From the cell containing the given text, extract its center point as [x, y] coordinate. 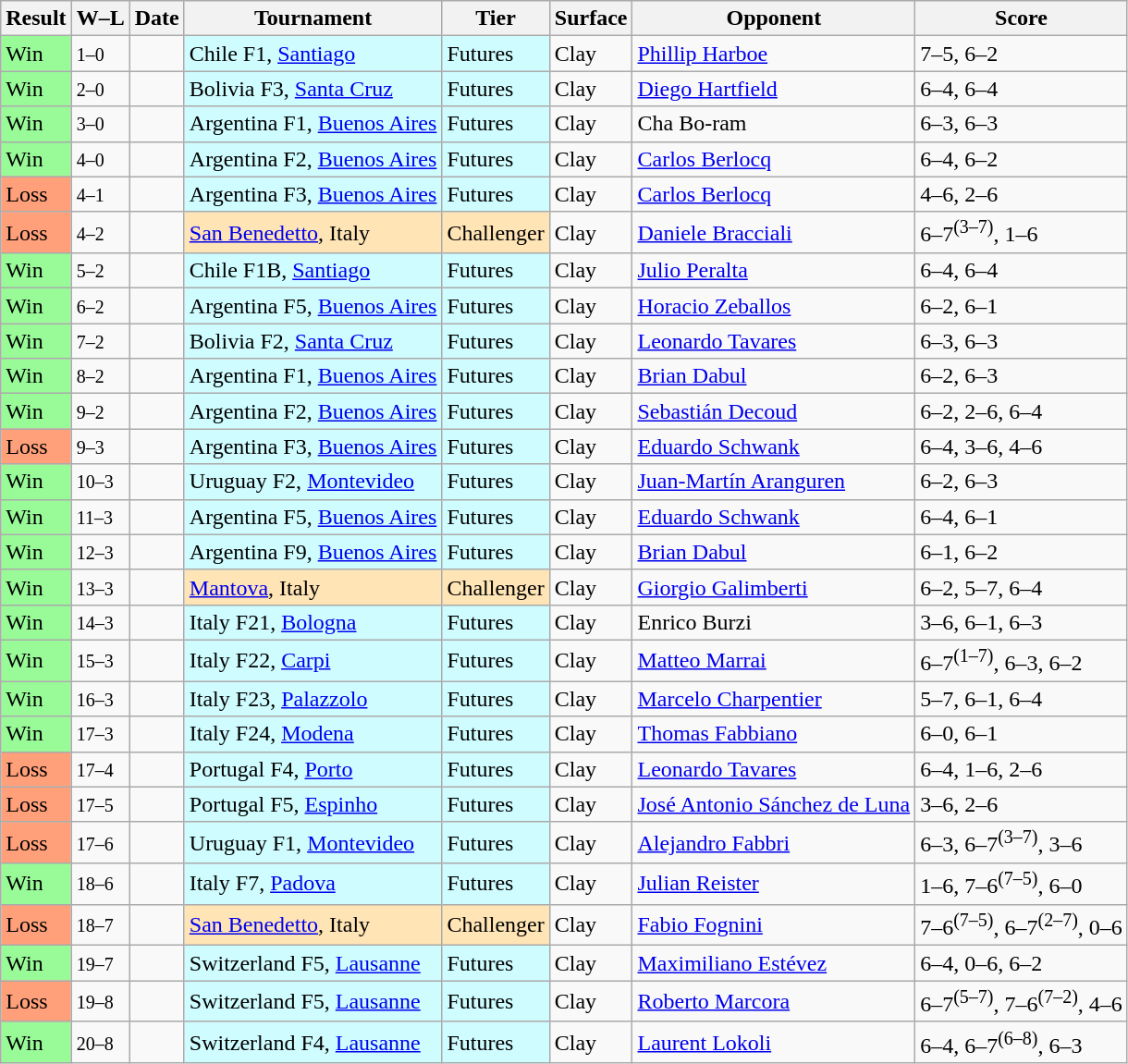
Daniele Bracciali [774, 233]
20–8 [100, 1043]
Julian Reister [774, 884]
11–3 [100, 517]
6–3, 6–7(3–7), 3–6 [1022, 843]
Score [1022, 18]
Mantova, Italy [313, 587]
Cha Bo-ram [774, 124]
Uruguay F2, Montevideo [313, 482]
Phillip Harboe [774, 54]
8–2 [100, 376]
3–6, 2–6 [1022, 804]
16–3 [100, 699]
7–2 [100, 341]
José Antonio Sánchez de Luna [774, 804]
17–5 [100, 804]
15–3 [100, 660]
Maximiliano Estévez [774, 963]
4–6, 2–6 [1022, 194]
6–2, 6–1 [1022, 306]
Matteo Marrai [774, 660]
6–0, 6–1 [1022, 734]
13–3 [100, 587]
Alejandro Fabbri [774, 843]
Bolivia F2, Santa Cruz [313, 341]
6–4, 6–1 [1022, 517]
Italy F22, Carpi [313, 660]
6–2 [100, 306]
9–3 [100, 446]
Giorgio Galimberti [774, 587]
Julio Peralta [774, 271]
4–2 [100, 233]
Italy F24, Modena [313, 734]
Thomas Fabbiano [774, 734]
19–8 [100, 1002]
18–7 [100, 924]
19–7 [100, 963]
Italy F21, Bologna [313, 622]
6–7(1–7), 6–3, 6–2 [1022, 660]
Juan-Martín Aranguren [774, 482]
Italy F23, Palazzolo [313, 699]
6–4, 6–2 [1022, 159]
3–0 [100, 124]
5–7, 6–1, 6–4 [1022, 699]
4–1 [100, 194]
17–4 [100, 769]
5–2 [100, 271]
Laurent Lokoli [774, 1043]
Surface [591, 18]
2–0 [100, 89]
Diego Hartfield [774, 89]
Fabio Fognini [774, 924]
7–5, 6–2 [1022, 54]
17–6 [100, 843]
18–6 [100, 884]
Enrico Burzi [774, 622]
1–6, 7–6(7–5), 6–0 [1022, 884]
6–2, 5–7, 6–4 [1022, 587]
Chile F1, Santiago [313, 54]
Horacio Zeballos [774, 306]
Chile F1B, Santiago [313, 271]
W–L [100, 18]
1–0 [100, 54]
Marcelo Charpentier [774, 699]
Italy F7, Padova [313, 884]
3–6, 6–1, 6–3 [1022, 622]
6–7(3–7), 1–6 [1022, 233]
7–6(7–5), 6–7(2–7), 0–6 [1022, 924]
Uruguay F1, Montevideo [313, 843]
6–4, 0–6, 6–2 [1022, 963]
12–3 [100, 552]
6–4, 6–7(6–8), 6–3 [1022, 1043]
Sebastián Decoud [774, 411]
9–2 [100, 411]
Tier [496, 18]
14–3 [100, 622]
Tournament [313, 18]
Portugal F5, Espinho [313, 804]
Date [157, 18]
10–3 [100, 482]
Opponent [774, 18]
17–3 [100, 734]
6–4, 3–6, 4–6 [1022, 446]
6–1, 6–2 [1022, 552]
4–0 [100, 159]
6–7(5–7), 7–6(7–2), 4–6 [1022, 1002]
Switzerland F4, Lausanne [313, 1043]
Roberto Marcora [774, 1002]
Result [36, 18]
6–2, 2–6, 6–4 [1022, 411]
Portugal F4, Porto [313, 769]
Bolivia F3, Santa Cruz [313, 89]
6–4, 1–6, 2–6 [1022, 769]
Argentina F9, Buenos Aires [313, 552]
